Return the (x, y) coordinate for the center point of the cell that contains the specified text.  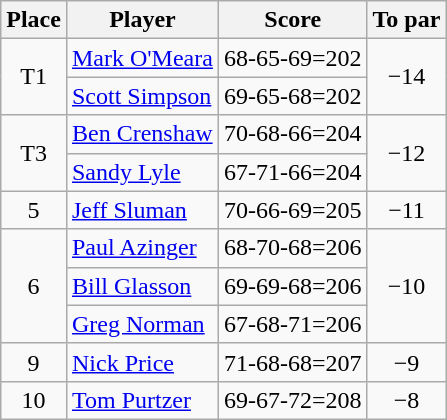
67-68-71=206 (292, 324)
−10 (406, 286)
Paul Azinger (142, 248)
−12 (406, 153)
70-68-66=204 (292, 134)
Mark O'Meara (142, 58)
Ben Crenshaw (142, 134)
Place (34, 20)
69-69-68=206 (292, 286)
−9 (406, 362)
Sandy Lyle (142, 172)
−8 (406, 400)
Score (292, 20)
Nick Price (142, 362)
6 (34, 286)
Scott Simpson (142, 96)
9 (34, 362)
T1 (34, 77)
Bill Glasson (142, 286)
5 (34, 210)
To par (406, 20)
−14 (406, 77)
70-66-69=205 (292, 210)
69-65-68=202 (292, 96)
68-70-68=206 (292, 248)
69-67-72=208 (292, 400)
Tom Purtzer (142, 400)
10 (34, 400)
Greg Norman (142, 324)
67-71-66=204 (292, 172)
Player (142, 20)
−11 (406, 210)
T3 (34, 153)
Jeff Sluman (142, 210)
71-68-68=207 (292, 362)
68-65-69=202 (292, 58)
